Return the [X, Y] coordinate for the center point of the cell that contains the specified text.  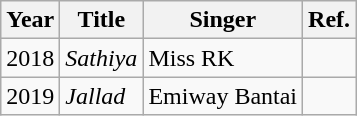
Title [102, 20]
2019 [30, 96]
Ref. [330, 20]
Sathiya [102, 58]
Emiway Bantai [223, 96]
Miss RK [223, 58]
Jallad [102, 96]
Singer [223, 20]
2018 [30, 58]
Year [30, 20]
